Provide the [x, y] coordinate of the cell's center where the given text is located.  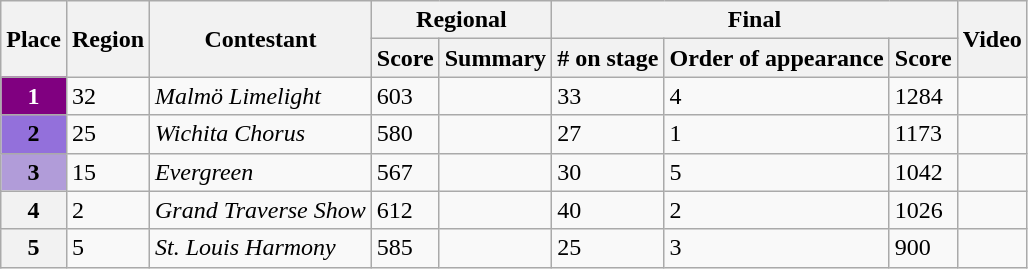
27 [608, 134]
33 [608, 96]
Wichita Chorus [261, 134]
Evergreen [261, 172]
Regional [461, 20]
1284 [923, 96]
Place [34, 39]
Summary [495, 58]
30 [608, 172]
612 [405, 210]
# on stage [608, 58]
Video [992, 39]
567 [405, 172]
15 [108, 172]
Order of appearance [776, 58]
St. Louis Harmony [261, 248]
40 [608, 210]
585 [405, 248]
1026 [923, 210]
Grand Traverse Show [261, 210]
1042 [923, 172]
603 [405, 96]
Malmö Limelight [261, 96]
1173 [923, 134]
32 [108, 96]
Region [108, 39]
Final [755, 20]
900 [923, 248]
580 [405, 134]
Contestant [261, 39]
